From the cell containing the given text, extract its center point as (X, Y) coordinate. 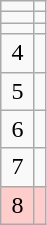
5 (18, 91)
8 (18, 205)
7 (18, 167)
4 (18, 53)
6 (18, 129)
